Return the (x, y) coordinate for the center point of the cell that contains the specified text.  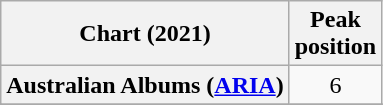
Peakposition (335, 34)
6 (335, 85)
Chart (2021) (145, 34)
Australian Albums (ARIA) (145, 85)
